Capture the cell that displays the provided text and extract its [x, y] central coordinate. 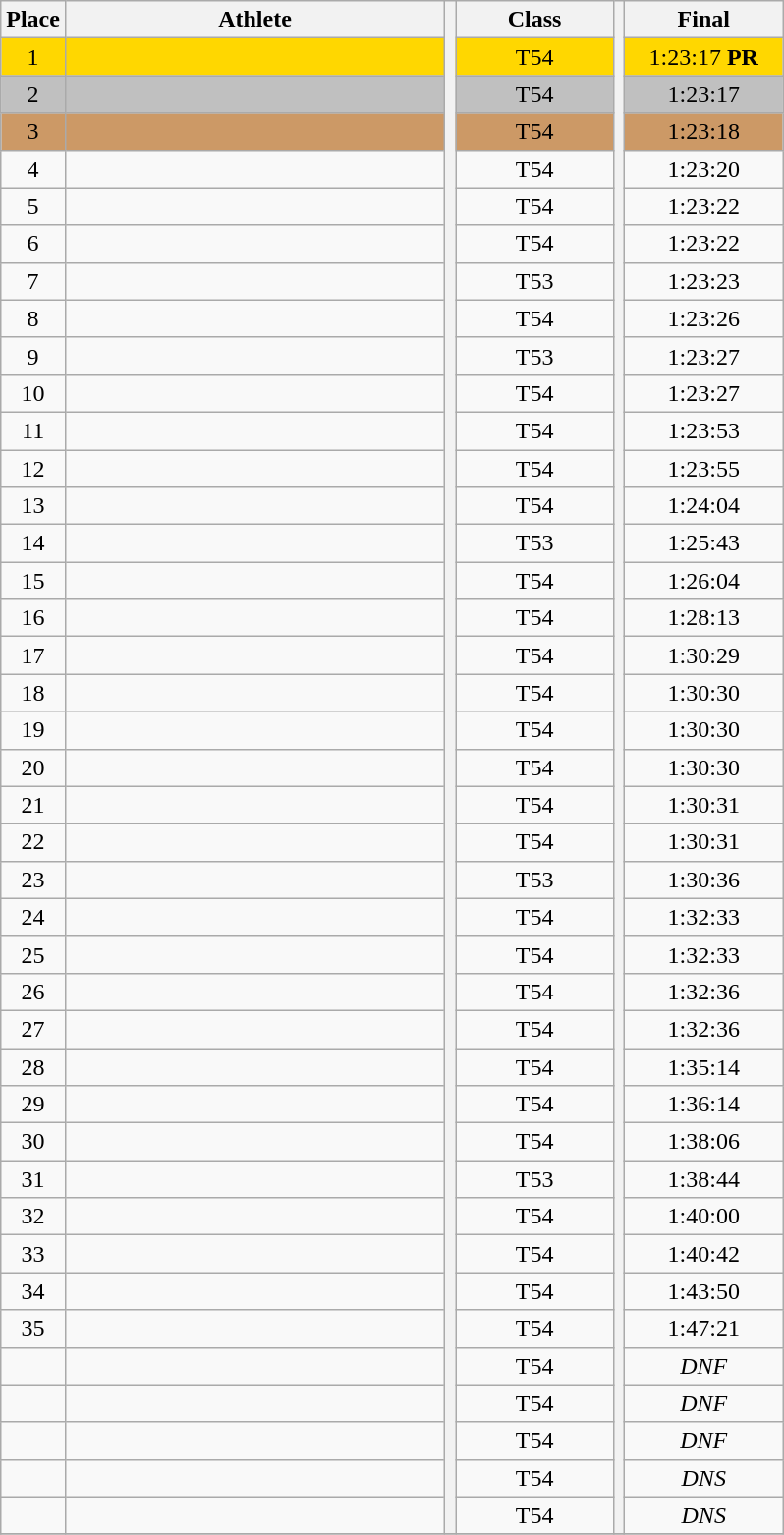
1:23:53 [703, 430]
1:28:13 [703, 618]
6 [33, 244]
1:23:18 [703, 132]
35 [33, 1329]
1:23:17 PR [703, 57]
30 [33, 1142]
1:30:29 [703, 655]
3 [33, 132]
1 [33, 57]
1:23:26 [703, 318]
Class [534, 20]
1:23:23 [703, 281]
1:40:00 [703, 1217]
Athlete [254, 20]
5 [33, 206]
1:40:42 [703, 1254]
13 [33, 506]
12 [33, 469]
25 [33, 954]
1:43:50 [703, 1291]
4 [33, 169]
33 [33, 1254]
28 [33, 1066]
26 [33, 992]
Place [33, 20]
1:47:21 [703, 1329]
8 [33, 318]
1:36:14 [703, 1105]
1:25:43 [703, 543]
14 [33, 543]
10 [33, 393]
22 [33, 842]
24 [33, 917]
1:23:55 [703, 469]
17 [33, 655]
20 [33, 767]
34 [33, 1291]
32 [33, 1217]
1:30:36 [703, 880]
19 [33, 730]
Final [703, 20]
31 [33, 1179]
9 [33, 356]
16 [33, 618]
1:38:44 [703, 1179]
1:35:14 [703, 1066]
23 [33, 880]
1:23:17 [703, 94]
15 [33, 581]
21 [33, 805]
1:38:06 [703, 1142]
1:26:04 [703, 581]
7 [33, 281]
18 [33, 693]
27 [33, 1029]
1:24:04 [703, 506]
29 [33, 1105]
11 [33, 430]
1:23:20 [703, 169]
2 [33, 94]
